Return the (x, y) coordinate for the center point of the cell that contains the specified text.  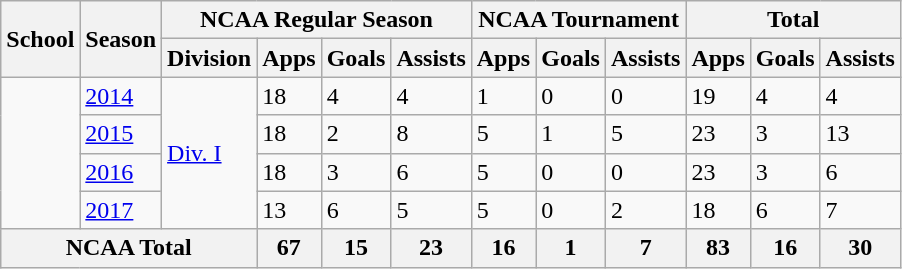
NCAA Regular Season (317, 20)
2017 (121, 210)
83 (718, 248)
Total (794, 20)
NCAA Total (129, 248)
NCAA Tournament (578, 20)
School (40, 39)
Division (210, 58)
Season (121, 39)
2014 (121, 96)
2015 (121, 134)
67 (289, 248)
8 (431, 134)
30 (860, 248)
15 (356, 248)
Div. I (210, 153)
19 (718, 96)
2016 (121, 172)
